Return [x, y] of the center of cell containing provided text 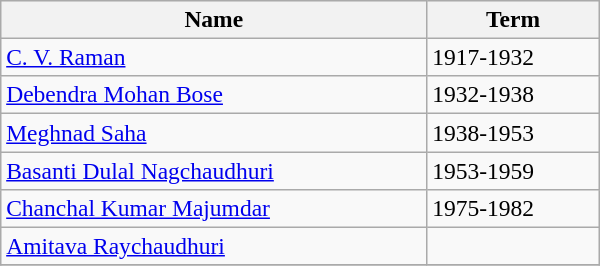
1938-1953 [513, 133]
Basanti Dulal Nagchaudhuri [214, 171]
1917-1932 [513, 57]
1953-1959 [513, 171]
Debendra Mohan Bose [214, 95]
1975-1982 [513, 209]
C. V. Raman [214, 57]
Name [214, 19]
Term [513, 19]
Amitava Raychaudhuri [214, 247]
Meghnad Saha [214, 133]
Chanchal Kumar Majumdar [214, 209]
1932-1938 [513, 95]
